Return [X, Y] of the center of cell containing provided text 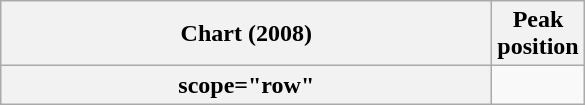
Chart (2008) [246, 34]
Peakposition [538, 34]
scope="row" [246, 85]
